Extract the (X, Y) coordinate from the center of the cell holding the provided text.  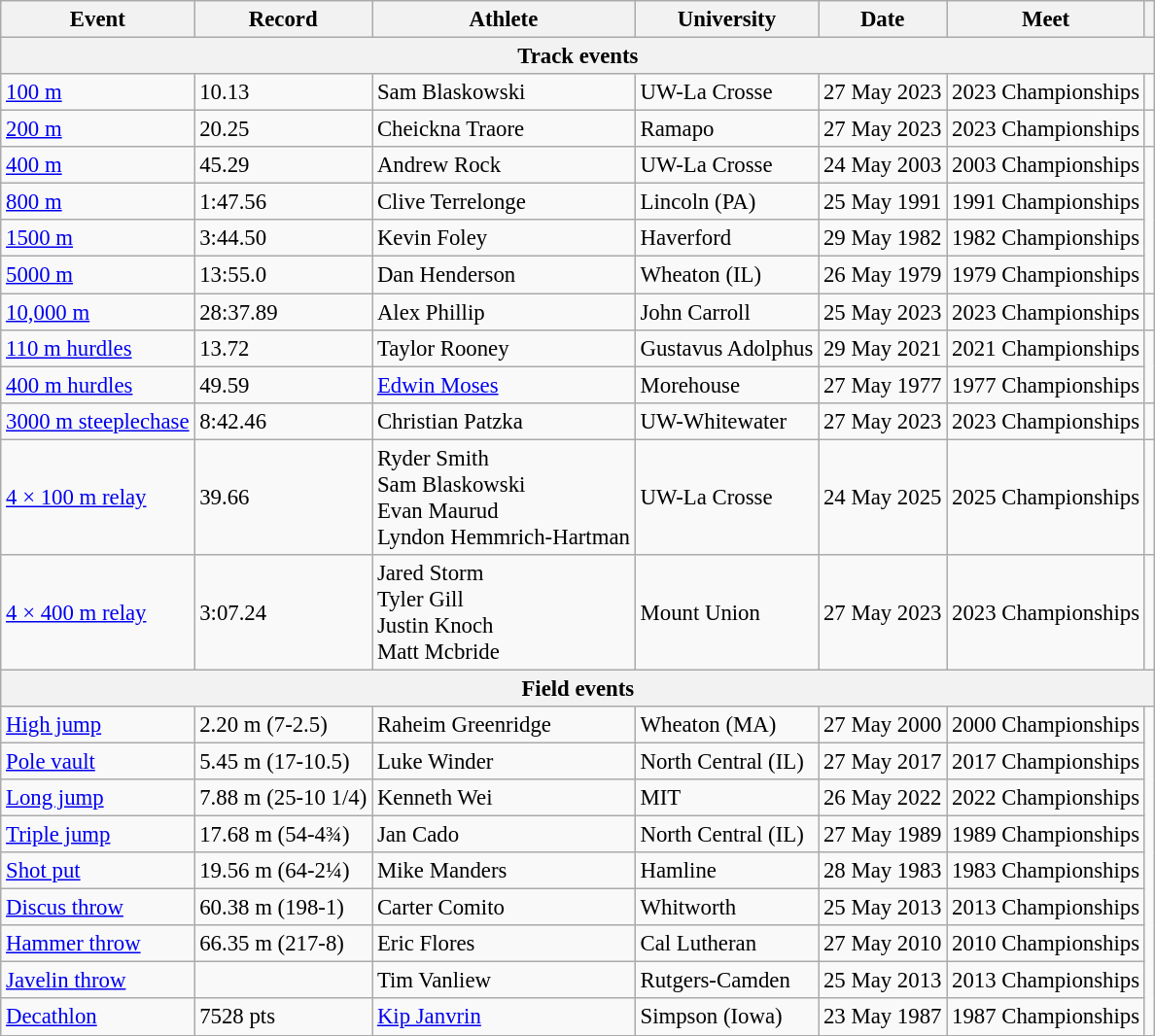
27 May 1989 (883, 835)
Hamline (726, 871)
2022 Championships (1046, 798)
800 m (97, 202)
2010 Championships (1046, 944)
Simpson (Iowa) (726, 1018)
26 May 1979 (883, 275)
Luke Winder (504, 761)
39.66 (284, 498)
3000 m steeplechase (97, 421)
7528 pts (284, 1018)
4 × 400 m relay (97, 612)
2000 Championships (1046, 725)
Tim Vanliew (504, 981)
5000 m (97, 275)
3:44.50 (284, 238)
Record (284, 19)
Hammer throw (97, 944)
20.25 (284, 129)
400 m hurdles (97, 385)
Rutgers-Camden (726, 981)
1989 Championships (1046, 835)
Triple jump (97, 835)
Jared StormTyler GillJustin KnochMatt Mcbride (504, 612)
1979 Championships (1046, 275)
27 May 2010 (883, 944)
1987 Championships (1046, 1018)
Wheaton (IL) (726, 275)
1500 m (97, 238)
27 May 1977 (883, 385)
Morehouse (726, 385)
27 May 2000 (883, 725)
5.45 m (17-10.5) (284, 761)
Pole vault (97, 761)
Shot put (97, 871)
110 m hurdles (97, 348)
Andrew Rock (504, 165)
Taylor Rooney (504, 348)
13:55.0 (284, 275)
Mike Manders (504, 871)
3:07.24 (284, 612)
Jan Cado (504, 835)
10.13 (284, 92)
2017 Championships (1046, 761)
24 May 2003 (883, 165)
High jump (97, 725)
Event (97, 19)
10,000 m (97, 312)
28:37.89 (284, 312)
Haverford (726, 238)
4 × 100 m relay (97, 498)
1977 Championships (1046, 385)
Field events (577, 688)
1983 Championships (1046, 871)
Kip Janvrin (504, 1018)
1982 Championships (1046, 238)
Javelin throw (97, 981)
13.72 (284, 348)
John Carroll (726, 312)
27 May 2017 (883, 761)
60.38 m (198-1) (284, 908)
23 May 1987 (883, 1018)
49.59 (284, 385)
25 May 1991 (883, 202)
24 May 2025 (883, 498)
Cal Lutheran (726, 944)
Gustavus Adolphus (726, 348)
2025 Championships (1046, 498)
MIT (726, 798)
Kenneth Wei (504, 798)
Wheaton (MA) (726, 725)
Discus throw (97, 908)
Ramapo (726, 129)
Sam Blaskowski (504, 92)
1:47.56 (284, 202)
Long jump (97, 798)
7.88 m (25-10 1/4) (284, 798)
UW-Whitewater (726, 421)
66.35 m (217-8) (284, 944)
2021 Championships (1046, 348)
Eric Flores (504, 944)
Ryder SmithSam BlaskowskiEvan MaurudLyndon Hemmrich-Hartman (504, 498)
45.29 (284, 165)
2.20 m (7-2.5) (284, 725)
Dan Henderson (504, 275)
2003 Championships (1046, 165)
29 May 2021 (883, 348)
Raheim Greenridge (504, 725)
100 m (97, 92)
17.68 m (54-4¾) (284, 835)
8:42.46 (284, 421)
Athlete (504, 19)
Kevin Foley (504, 238)
Carter Comito (504, 908)
25 May 2023 (883, 312)
Decathlon (97, 1018)
400 m (97, 165)
Edwin Moses (504, 385)
Meet (1046, 19)
200 m (97, 129)
Date (883, 19)
Clive Terrelonge (504, 202)
19.56 m (64-2¼) (284, 871)
Lincoln (PA) (726, 202)
28 May 1983 (883, 871)
1991 Championships (1046, 202)
Christian Patzka (504, 421)
University (726, 19)
26 May 2022 (883, 798)
Cheickna Traore (504, 129)
Track events (577, 56)
Mount Union (726, 612)
29 May 1982 (883, 238)
Alex Phillip (504, 312)
Whitworth (726, 908)
